Output the (x, y) coordinate of the center of the cell containing the given text.  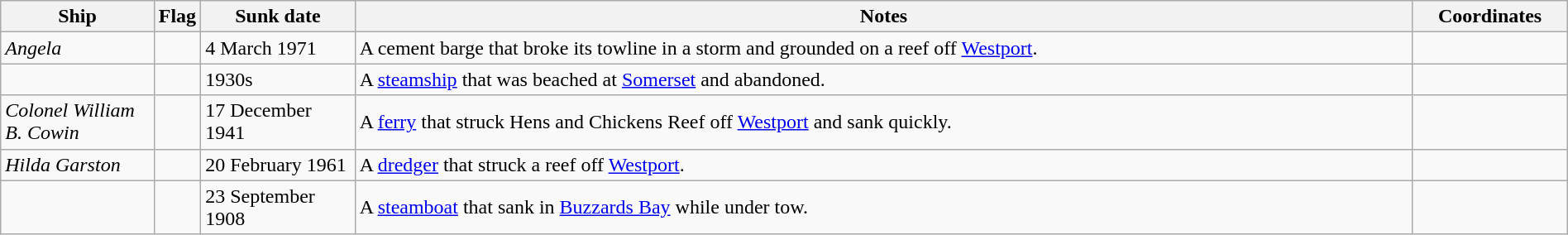
Ship (78, 17)
4 March 1971 (278, 48)
Angela (78, 48)
Notes (883, 17)
17 December 1941 (278, 122)
Sunk date (278, 17)
A dredger that struck a reef off Westport. (883, 165)
1930s (278, 79)
20 February 1961 (278, 165)
23 September 1908 (278, 207)
A ferry that struck Hens and Chickens Reef off Westport and sank quickly. (883, 122)
Colonel William B. Cowin (78, 122)
A steamboat that sank in Buzzards Bay while under tow. (883, 207)
Coordinates (1490, 17)
Flag (177, 17)
A steamship that was beached at Somerset and abandoned. (883, 79)
Hilda Garston (78, 165)
A cement barge that broke its towline in a storm and grounded on a reef off Westport. (883, 48)
